Locate the cell with the specified text and output its (X, Y) center coordinate. 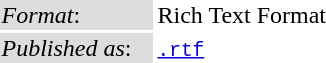
Format: (76, 15)
Published as: (76, 48)
